For the text-containing cell, return its midpoint in [x, y] coordinate format. 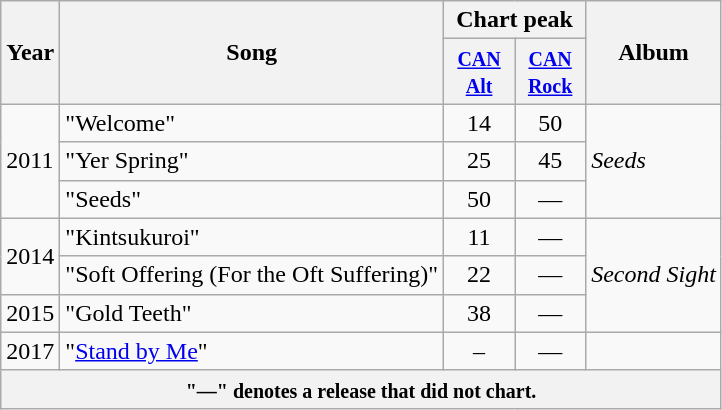
"Gold Teeth" [252, 313]
11 [480, 237]
2017 [30, 351]
CANRock [550, 72]
25 [480, 161]
"—" denotes a release that did not chart. [362, 389]
Chart peak [515, 20]
2015 [30, 313]
45 [550, 161]
CANAlt [480, 72]
"Welcome" [252, 123]
2011 [30, 161]
– [480, 351]
Seeds [654, 161]
Year [30, 52]
Song [252, 52]
"Yer Spring" [252, 161]
"Seeds" [252, 199]
"Kintsukuroi" [252, 237]
2014 [30, 256]
Second Sight [654, 275]
"Stand by Me" [252, 351]
38 [480, 313]
Album [654, 52]
22 [480, 275]
"Soft Offering (For the Oft Suffering)" [252, 275]
14 [480, 123]
